Capture the cell that displays the provided text and extract its [x, y] central coordinate. 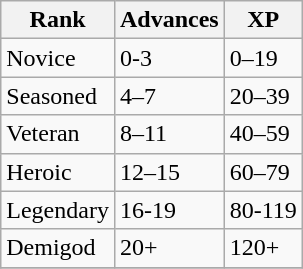
20–39 [263, 96]
40–59 [263, 134]
4–7 [169, 96]
0-3 [169, 58]
Heroic [58, 172]
Advances [169, 20]
80-119 [263, 210]
Rank [58, 20]
20+ [169, 248]
XP [263, 20]
0–19 [263, 58]
Novice [58, 58]
120+ [263, 248]
60–79 [263, 172]
8–11 [169, 134]
12–15 [169, 172]
Veteran [58, 134]
Seasoned [58, 96]
Demigod [58, 248]
16-19 [169, 210]
Legendary [58, 210]
